Find where the given text appears and provide that cell's center as [x, y] coordinate. 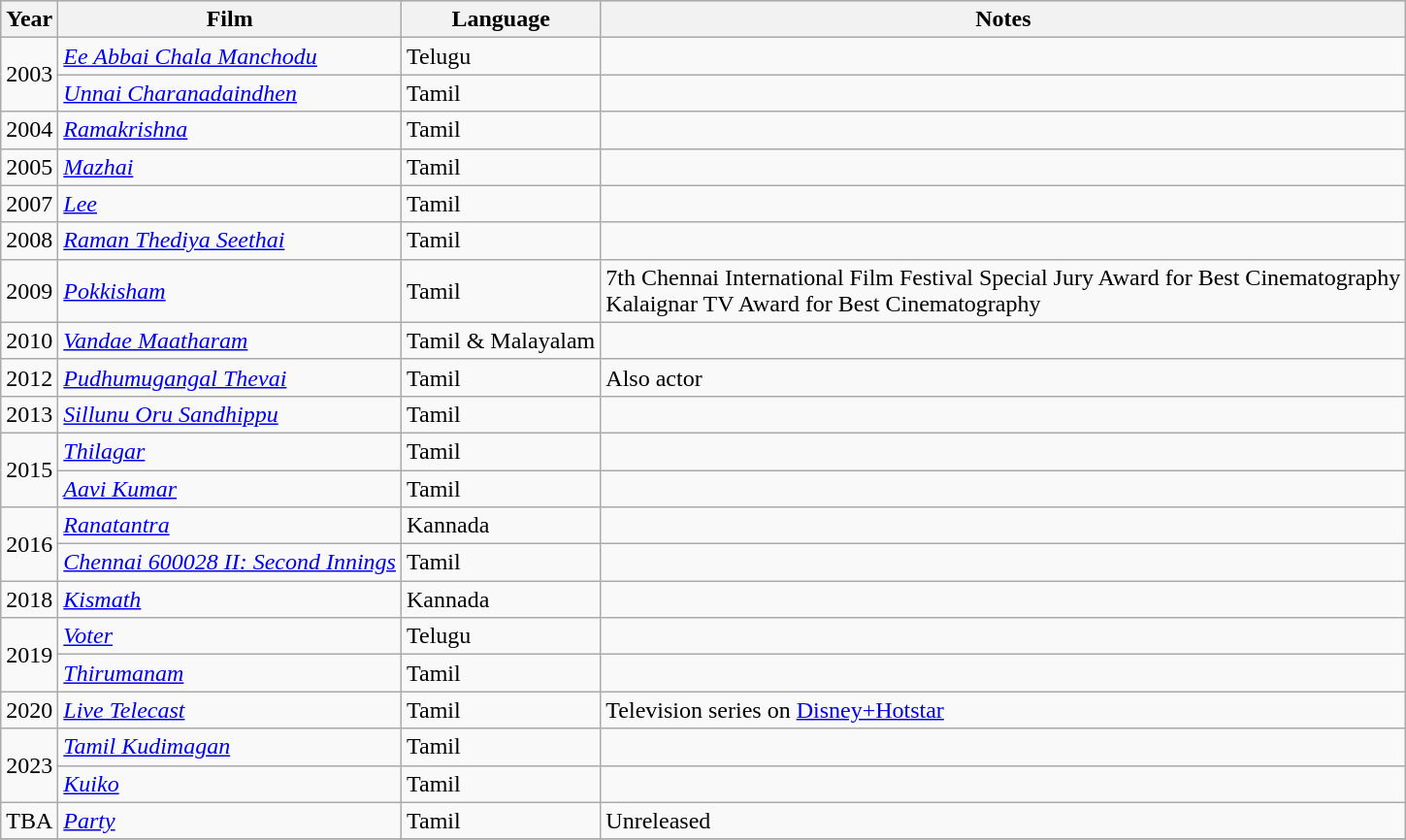
7th Chennai International Film Festival Special Jury Award for Best CinematographyKalaignar TV Award for Best Cinematography [1003, 291]
Party [230, 821]
TBA [29, 821]
Kismath [230, 599]
Unnai Charanadaindhen [230, 93]
2018 [29, 599]
Ee Abbai Chala Manchodu [230, 56]
Tamil & Malayalam [501, 340]
Kuiko [230, 784]
2019 [29, 655]
Chennai 600028 II: Second Innings [230, 563]
2009 [29, 291]
Also actor [1003, 377]
Live Telecast [230, 710]
2015 [29, 469]
Aavi Kumar [230, 488]
Vandae Maatharam [230, 340]
Sillunu Oru Sandhippu [230, 414]
Mazhai [230, 167]
Pokkisham [230, 291]
2012 [29, 377]
Year [29, 19]
Language [501, 19]
Unreleased [1003, 821]
2004 [29, 130]
2020 [29, 710]
Pudhumugangal Thevai [230, 377]
Ramakrishna [230, 130]
Thilagar [230, 451]
Notes [1003, 19]
2008 [29, 241]
2010 [29, 340]
Tamil Kudimagan [230, 747]
2023 [29, 765]
2005 [29, 167]
Ranatantra [230, 526]
Thirumanam [230, 673]
Television series on Disney+Hotstar [1003, 710]
2013 [29, 414]
2016 [29, 544]
Raman Thediya Seethai [230, 241]
2003 [29, 75]
2007 [29, 204]
Voter [230, 636]
Lee [230, 204]
Film [230, 19]
